Pinpoint the cell where the given text exists, returning its [X, Y] midpoint coordinate. 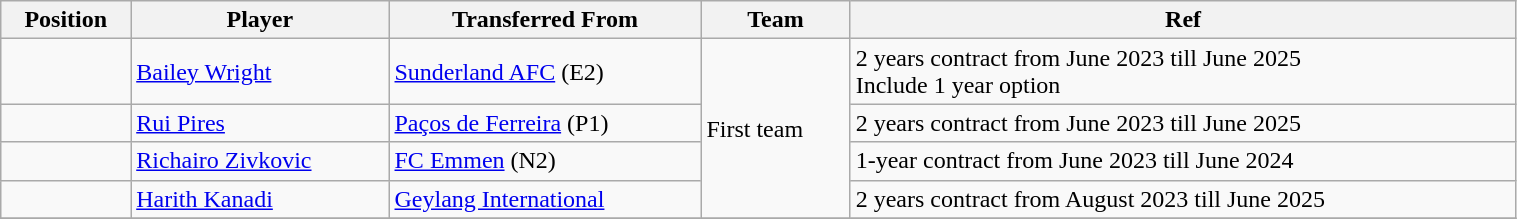
Team [776, 20]
Player [260, 20]
Geylang International [545, 199]
Ref [1183, 20]
Sunderland AFC (E2) [545, 72]
First team [776, 128]
Rui Pires [260, 123]
Transferred From [545, 20]
1-year contract from June 2023 till June 2024 [1183, 161]
2 years contract from June 2023 till June 2025 Include 1 year option [1183, 72]
Bailey Wright [260, 72]
FC Emmen (N2) [545, 161]
2 years contract from June 2023 till June 2025 [1183, 123]
Position [66, 20]
Paços de Ferreira (P1) [545, 123]
Richairo Zivkovic [260, 161]
Harith Kanadi [260, 199]
2 years contract from August 2023 till June 2025 [1183, 199]
